Scan for the cell matching the given text and deliver its (x, y) coordinate at center. 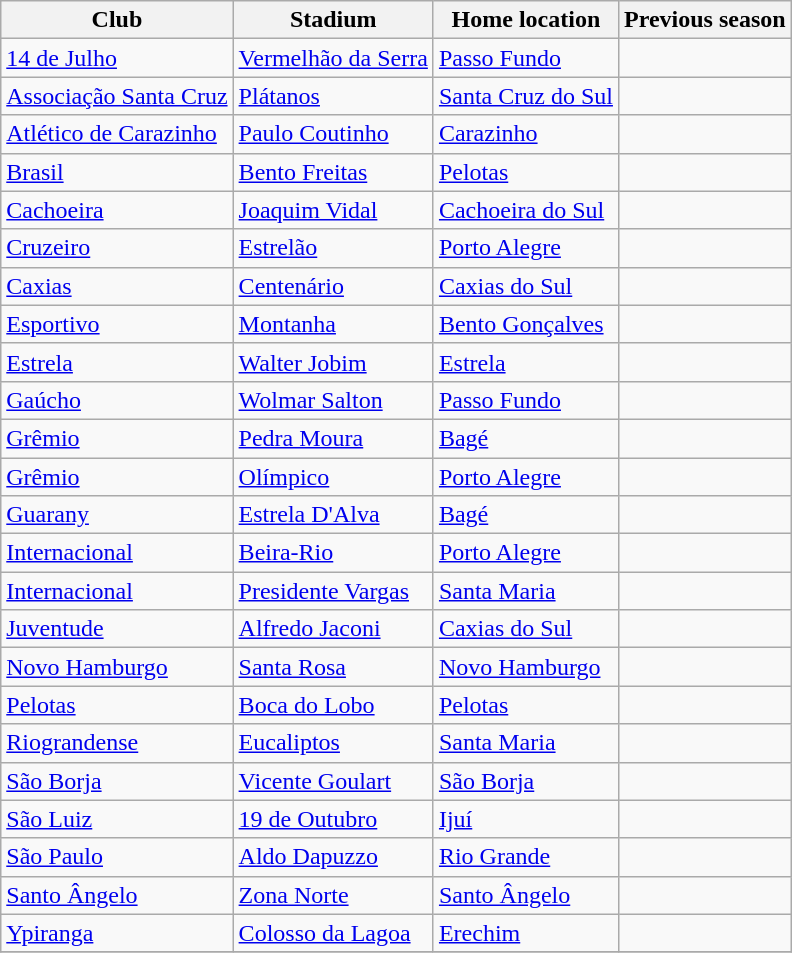
São Paulo (117, 857)
Zona Norte (333, 895)
Cachoeira (117, 210)
Bento Freitas (333, 172)
Paulo Coutinho (333, 134)
Gaúcho (117, 400)
Club (117, 20)
Home location (526, 20)
Associação Santa Cruz (117, 96)
Presidente Vargas (333, 591)
Wolmar Salton (333, 400)
Plátanos (333, 96)
Eucaliptos (333, 743)
Alfredo Jaconi (333, 629)
Estrela D'Alva (333, 515)
Vermelhão da Serra (333, 58)
Juventude (117, 629)
Vicente Goulart (333, 781)
Ijuí (526, 819)
Guarany (117, 515)
Beira-Rio (333, 553)
Santa Rosa (333, 667)
Atlético de Carazinho (117, 134)
Erechim (526, 933)
Brasil (117, 172)
Carazinho (526, 134)
Bento Gonçalves (526, 324)
Ypiranga (117, 933)
Centenário (333, 286)
Cachoeira do Sul (526, 210)
Joaquim Vidal (333, 210)
Colosso da Lagoa (333, 933)
19 de Outubro (333, 819)
Rio Grande (526, 857)
Esportivo (117, 324)
Olímpico (333, 477)
Riograndense (117, 743)
Walter Jobim (333, 362)
Stadium (333, 20)
Aldo Dapuzzo (333, 857)
Caxias (117, 286)
Cruzeiro (117, 248)
14 de Julho (117, 58)
Santa Cruz do Sul (526, 96)
Previous season (704, 20)
Estrelão (333, 248)
São Luiz (117, 819)
Boca do Lobo (333, 705)
Pedra Moura (333, 438)
Montanha (333, 324)
